Output the [x, y] coordinate of the center of the cell containing the given text.  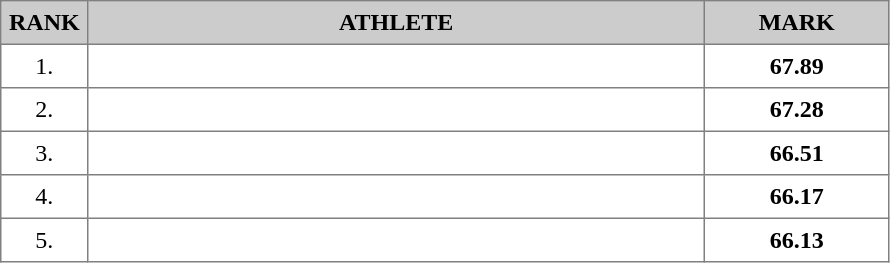
ATHLETE [396, 23]
66.17 [796, 197]
5. [44, 240]
RANK [44, 23]
3. [44, 153]
67.89 [796, 66]
66.51 [796, 153]
67.28 [796, 110]
1. [44, 66]
2. [44, 110]
4. [44, 197]
66.13 [796, 240]
MARK [796, 23]
